Find where the given text appears and provide that cell's center as (X, Y) coordinate. 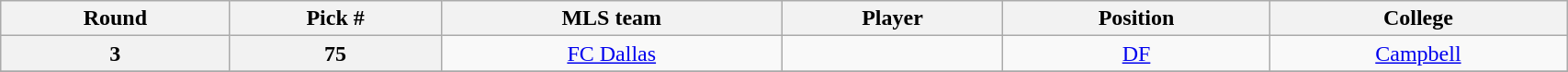
College (1418, 18)
DF (1136, 54)
Player (893, 18)
FC Dallas (612, 54)
3 (116, 54)
Campbell (1418, 54)
Round (116, 18)
Position (1136, 18)
75 (335, 54)
Pick # (335, 18)
MLS team (612, 18)
